Pinpoint the cell where the given text exists, returning its (x, y) midpoint coordinate. 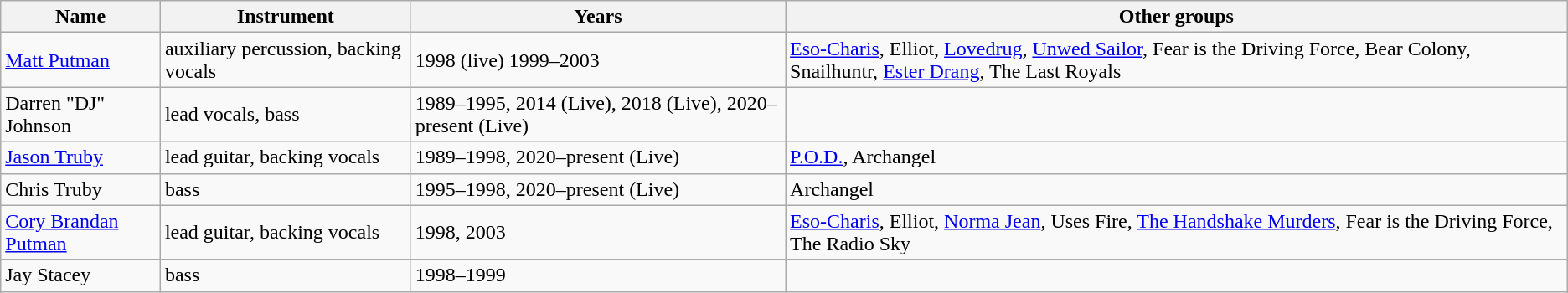
auxiliary percussion, backing vocals (285, 60)
Eso-Charis, Elliot, Lovedrug, Unwed Sailor, Fear is the Driving Force, Bear Colony, Snailhuntr, Ester Drang, The Last Royals (1177, 60)
1989–1998, 2020–present (Live) (598, 157)
Instrument (285, 17)
1998, 2003 (598, 233)
1989–1995, 2014 (Live), 2018 (Live), 2020–present (Live) (598, 114)
Cory Brandan Putman (80, 233)
1998–1999 (598, 275)
1998 (live) 1999–2003 (598, 60)
Chris Truby (80, 189)
Eso-Charis, Elliot, Norma Jean, Uses Fire, The Handshake Murders, Fear is the Driving Force, The Radio Sky (1177, 233)
Other groups (1177, 17)
Years (598, 17)
1995–1998, 2020–present (Live) (598, 189)
Archangel (1177, 189)
P.O.D., Archangel (1177, 157)
lead vocals, bass (285, 114)
Jason Truby (80, 157)
Matt Putman (80, 60)
Name (80, 17)
Darren "DJ" Johnson (80, 114)
Jay Stacey (80, 275)
